Scan for the cell matching the given text and deliver its (X, Y) coordinate at center. 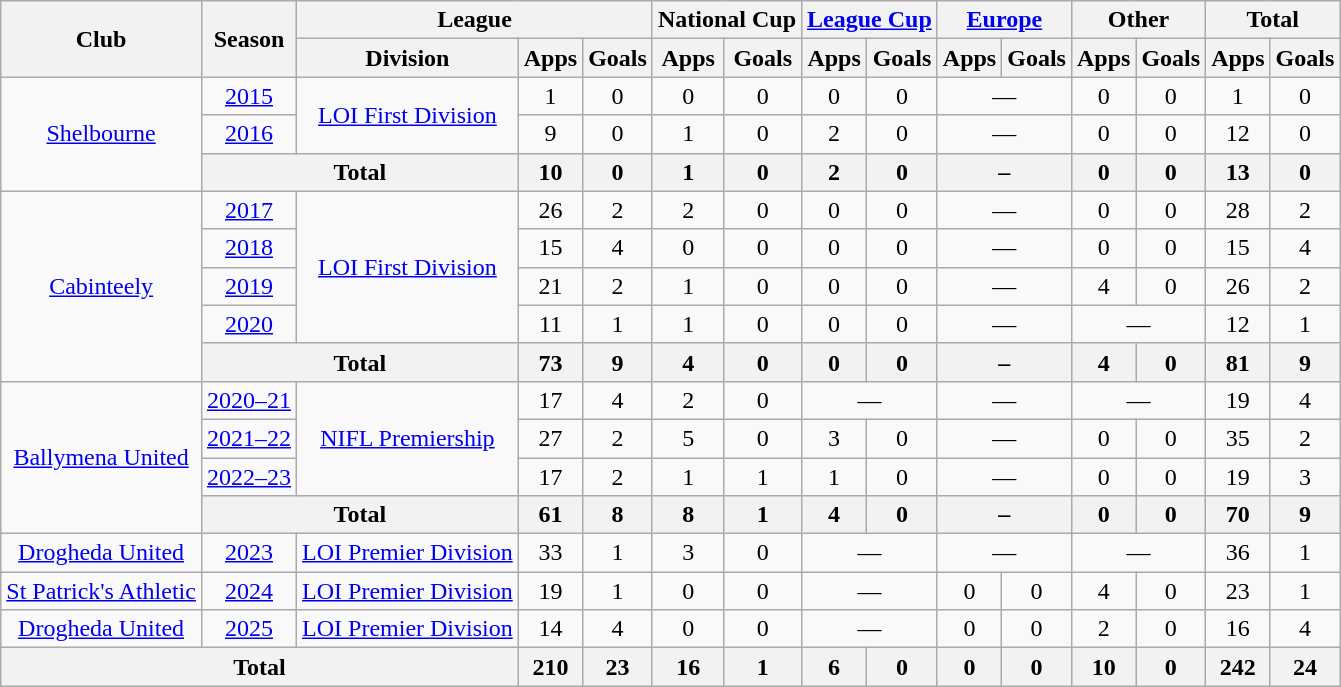
6 (834, 667)
21 (550, 286)
Europe (1004, 20)
14 (550, 629)
2023 (248, 553)
61 (550, 515)
28 (1238, 210)
League Cup (870, 20)
210 (550, 667)
242 (1238, 667)
2019 (248, 286)
2020 (248, 324)
Season (248, 39)
27 (550, 438)
5 (688, 438)
Division (408, 58)
2024 (248, 591)
2017 (248, 210)
24 (1305, 667)
35 (1238, 438)
Shelbourne (102, 134)
81 (1238, 362)
League (475, 20)
St Patrick's Athletic (102, 591)
2020–21 (248, 400)
70 (1238, 515)
2018 (248, 248)
Ballymena United (102, 457)
2025 (248, 629)
36 (1238, 553)
11 (550, 324)
2022–23 (248, 477)
2016 (248, 134)
73 (550, 362)
Other (1138, 20)
National Cup (726, 20)
2015 (248, 96)
NIFL Premiership (408, 438)
33 (550, 553)
Cabinteely (102, 286)
13 (1238, 172)
2021–22 (248, 438)
Club (102, 39)
